Return the (X, Y) coordinate for the center point of the cell that contains the specified text.  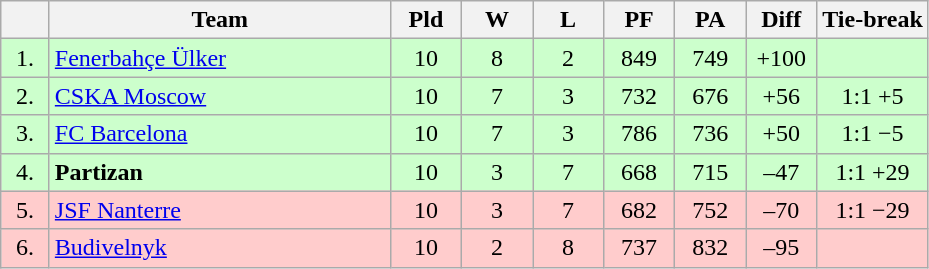
+50 (782, 134)
Budivelnyk (220, 248)
1:1 +5 (873, 96)
+56 (782, 96)
PA (710, 20)
3. (26, 134)
849 (640, 58)
1:1 +29 (873, 172)
Team (220, 20)
Diff (782, 20)
Pld (426, 20)
1. (26, 58)
1:1 −5 (873, 134)
668 (640, 172)
752 (710, 210)
4. (26, 172)
5. (26, 210)
L (568, 20)
Partizan (220, 172)
JSF Nanterre (220, 210)
1:1 −29 (873, 210)
2. (26, 96)
CSKA Moscow (220, 96)
676 (710, 96)
732 (640, 96)
786 (640, 134)
–95 (782, 248)
682 (640, 210)
715 (710, 172)
832 (710, 248)
Fenerbahçe Ülker (220, 58)
749 (710, 58)
6. (26, 248)
736 (710, 134)
–70 (782, 210)
FC Barcelona (220, 134)
–47 (782, 172)
737 (640, 248)
W (496, 20)
Tie-break (873, 20)
+100 (782, 58)
PF (640, 20)
